Locate the cell with the specified text and output its [x, y] center coordinate. 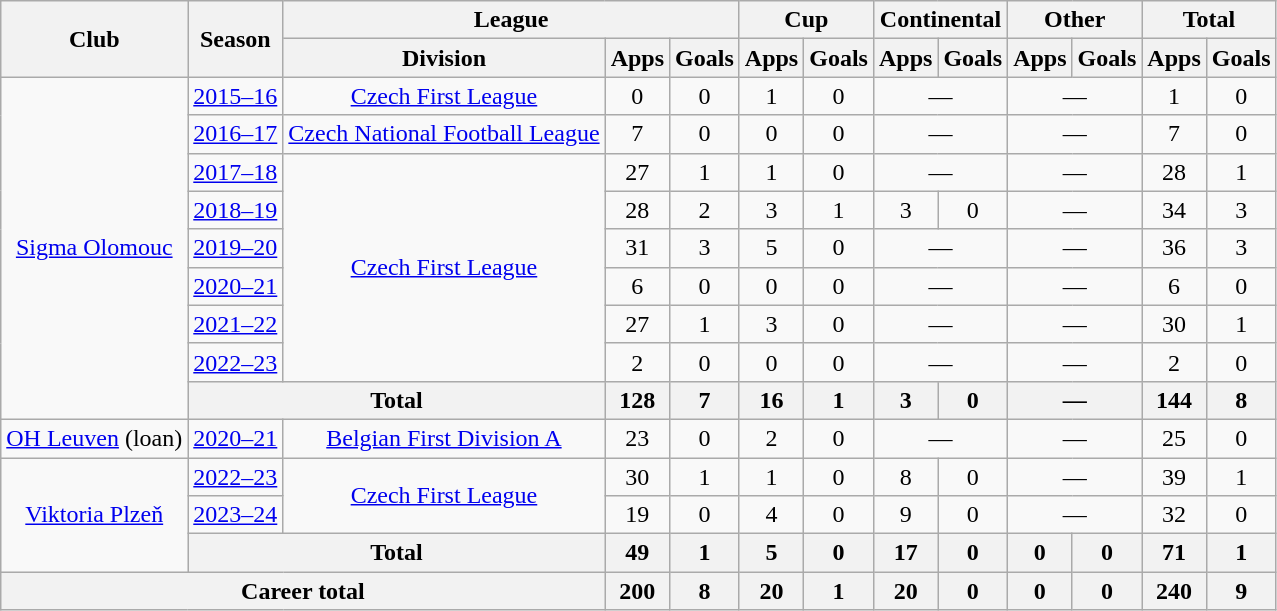
4 [771, 515]
2018–19 [236, 210]
2017–18 [236, 172]
23 [637, 438]
19 [637, 515]
2019–20 [236, 248]
Belgian First Division A [444, 438]
49 [637, 553]
Season [236, 39]
36 [1174, 248]
Other [1075, 20]
32 [1174, 515]
Continental [940, 20]
Career total [303, 591]
2023–24 [236, 515]
Club [94, 39]
17 [905, 553]
16 [771, 400]
Cup [806, 20]
Czech National Football League [444, 134]
Sigma Olomouc [94, 248]
240 [1174, 591]
34 [1174, 210]
144 [1174, 400]
Division [444, 58]
2021–22 [236, 324]
39 [1174, 477]
31 [637, 248]
128 [637, 400]
200 [637, 591]
2015–16 [236, 96]
Viktoria Plzeň [94, 515]
League [511, 20]
OH Leuven (loan) [94, 438]
25 [1174, 438]
71 [1174, 553]
2016–17 [236, 134]
